Determine the (X, Y) coordinate at the center of the cell enclosing the given text.  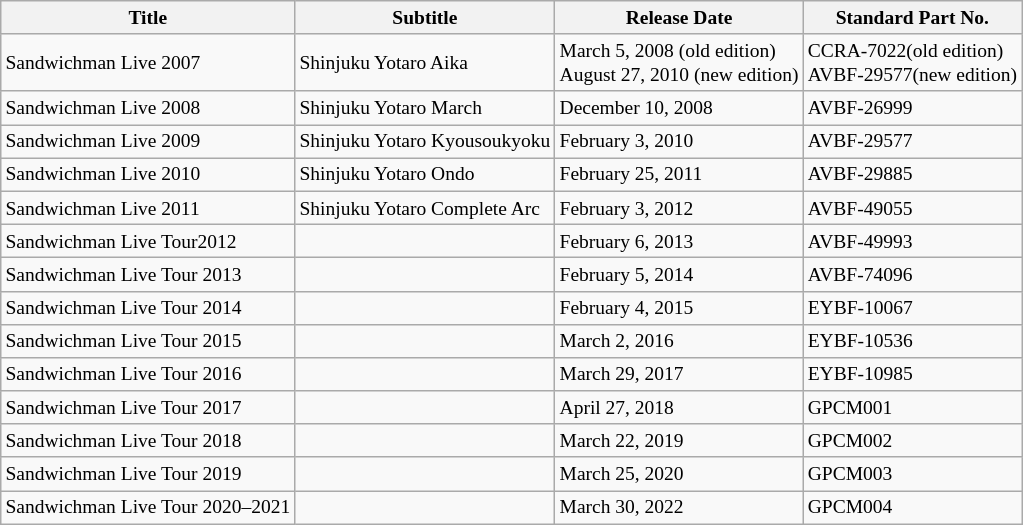
GPCM001 (912, 408)
Sandwichman Live Tour 2017 (148, 408)
Release Date (679, 18)
Shinjuku Yotaro Complete Arc (425, 208)
March 22, 2019 (679, 440)
AVBF-74096 (912, 274)
February 4, 2015 (679, 308)
Sandwichman Live 2007 (148, 62)
AVBF-29885 (912, 174)
AVBF-49055 (912, 208)
March 29, 2017 (679, 374)
GPCM002 (912, 440)
March 25, 2020 (679, 474)
Sandwichman Live Tour 2018 (148, 440)
Title (148, 18)
February 25, 2011 (679, 174)
Sandwichman Live Tour 2020–2021 (148, 508)
AVBF-29577 (912, 142)
February 5, 2014 (679, 274)
GPCM004 (912, 508)
Sandwichman Live 2010 (148, 174)
Sandwichman Live Tour 2019 (148, 474)
February 3, 2010 (679, 142)
Standard Part No. (912, 18)
February 3, 2012 (679, 208)
EYBF-10067 (912, 308)
Sandwichman Live 2008 (148, 108)
April 27, 2018 (679, 408)
EYBF-10536 (912, 340)
Sandwichman Live Tour 2015 (148, 340)
Shinjuku Yotaro Kyousoukyoku (425, 142)
December 10, 2008 (679, 108)
EYBF-10985 (912, 374)
Shinjuku Yotaro March (425, 108)
March 30, 2022 (679, 508)
March 2, 2016 (679, 340)
Sandwichman Live 2009 (148, 142)
AVBF-26999 (912, 108)
CCRA-7022(old edition)AVBF-29577(new edition) (912, 62)
Sandwichman Live Tour 2014 (148, 308)
Shinjuku Yotaro Aika (425, 62)
Sandwichman Live Tour 2013 (148, 274)
Sandwichman Live 2011 (148, 208)
Shinjuku Yotaro Ondo (425, 174)
Sandwichman Live Tour 2016 (148, 374)
March 5, 2008 (old edition) August 27, 2010 (new edition) (679, 62)
Subtitle (425, 18)
GPCM003 (912, 474)
Sandwichman Live Tour2012 (148, 240)
February 6, 2013 (679, 240)
AVBF-49993 (912, 240)
